Provide the [X, Y] coordinate of the cell's center where the given text is located.  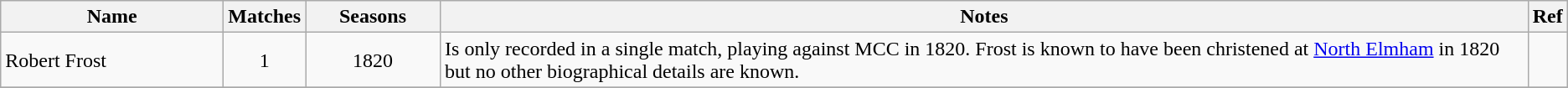
Ref [1548, 17]
Name [112, 17]
Seasons [374, 17]
Robert Frost [112, 60]
Matches [265, 17]
Notes [985, 17]
1820 [374, 60]
1 [265, 60]
